Scan for the cell matching the given text and deliver its (x, y) coordinate at center. 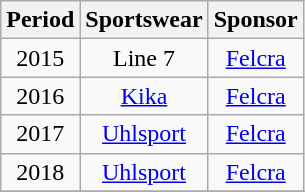
2018 (40, 172)
2017 (40, 134)
Kika (144, 96)
Sponsor (256, 20)
2016 (40, 96)
2015 (40, 58)
Line 7 (144, 58)
Sportswear (144, 20)
Period (40, 20)
